Identify which cell holds the provided text, then report its [x, y] central coordinate. 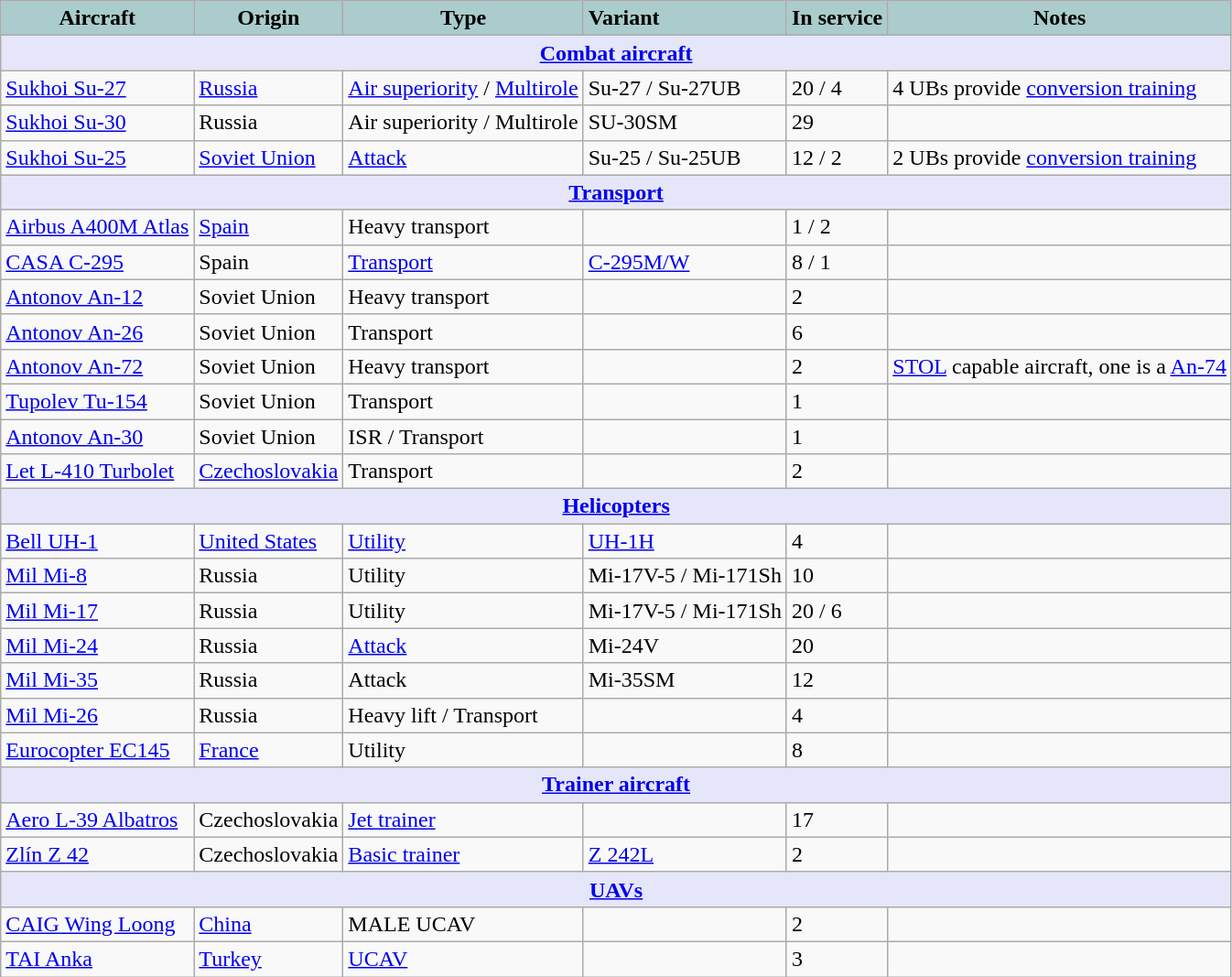
Mil Mi-17 [97, 611]
China [269, 924]
MALE UCAV [463, 924]
Su-27 / Su-27UB [685, 88]
ISR / Transport [463, 437]
Jet trainer [463, 820]
Su-25 / Su-25UB [685, 157]
C-295M/W [685, 262]
France [269, 750]
20 / 4 [837, 88]
Variant [685, 18]
UAVs [617, 889]
CASA C-295 [97, 262]
Tupolev Tu-154 [97, 401]
Trainer aircraft [617, 785]
Let L-410 Turbolet [97, 472]
Helicopters [617, 506]
Mi-24V [685, 646]
20 / 6 [837, 611]
8 / 1 [837, 262]
United States [269, 541]
Sukhoi Su-27 [97, 88]
UH-1H [685, 541]
Antonov An-12 [97, 297]
20 [837, 646]
Heavy lift / Transport [463, 715]
Sukhoi Su-30 [97, 123]
Antonov An-72 [97, 366]
12 / 2 [837, 157]
Antonov An-26 [97, 331]
10 [837, 576]
Notes [1060, 18]
2 UBs provide conversion training [1060, 157]
Type [463, 18]
TAI Anka [97, 959]
Aero L-39 Albatros [97, 820]
Mil Mi-8 [97, 576]
3 [837, 959]
Mil Mi-26 [97, 715]
Combat aircraft [617, 53]
29 [837, 123]
Mil Mi-35 [97, 680]
Airbus A400M Atlas [97, 227]
6 [837, 331]
Aircraft [97, 18]
4 UBs provide conversion training [1060, 88]
Mi-35SM [685, 680]
In service [837, 18]
Origin [269, 18]
Basic trainer [463, 854]
8 [837, 750]
SU-30SM [685, 123]
12 [837, 680]
STOL capable aircraft, one is a An-74 [1060, 366]
CAIG Wing Loong [97, 924]
1 / 2 [837, 227]
Antonov An-30 [97, 437]
Bell UH-1 [97, 541]
17 [837, 820]
Turkey [269, 959]
Z 242L [685, 854]
Sukhoi Su-25 [97, 157]
Mil Mi-24 [97, 646]
Zlín Z 42 [97, 854]
Eurocopter EC145 [97, 750]
UCAV [463, 959]
